Capture the cell that displays the provided text and extract its [x, y] central coordinate. 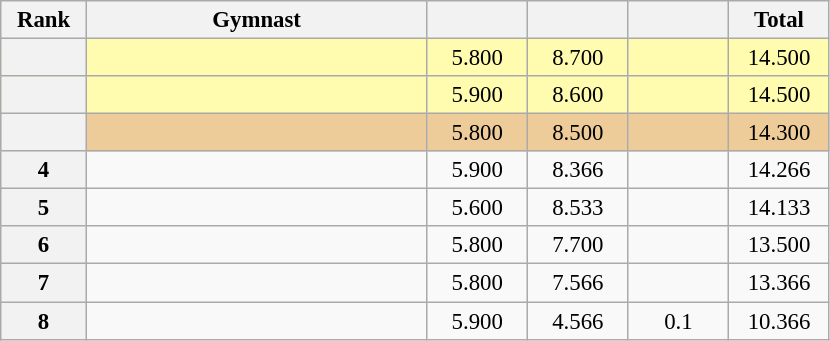
0.1 [678, 321]
8.500 [578, 133]
10.366 [780, 321]
8.366 [578, 170]
7.700 [578, 245]
5.600 [478, 208]
6 [44, 245]
Total [780, 20]
14.266 [780, 170]
4.566 [578, 321]
14.300 [780, 133]
13.500 [780, 245]
Gymnast [256, 20]
8.533 [578, 208]
7 [44, 283]
4 [44, 170]
8 [44, 321]
8.700 [578, 58]
14.133 [780, 208]
7.566 [578, 283]
13.366 [780, 283]
5 [44, 208]
Rank [44, 20]
8.600 [578, 95]
